Output the (x, y) coordinate of the center of the cell containing the given text.  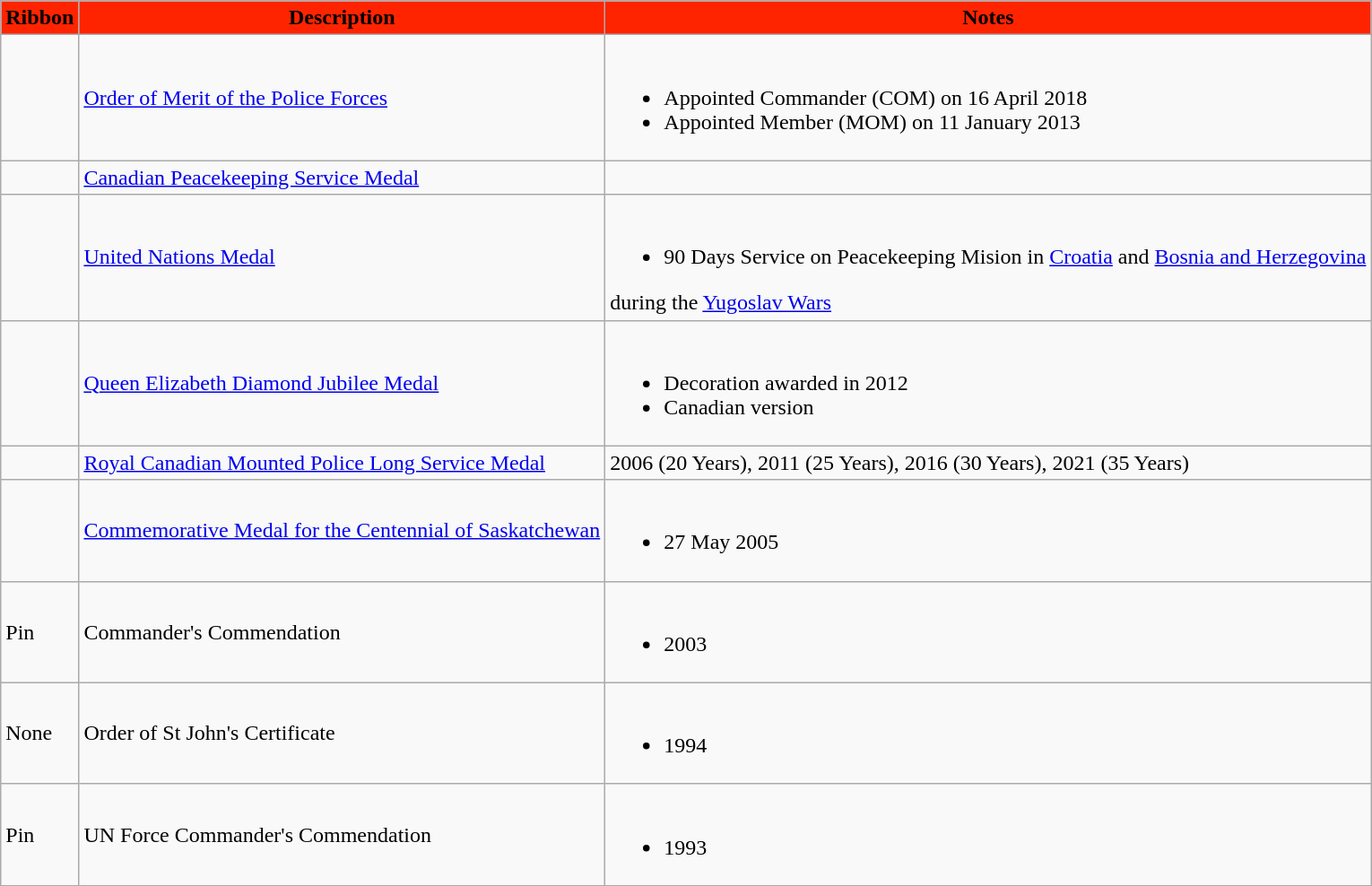
1993 (988, 834)
Description (343, 18)
Canadian Peacekeeping Service Medal (343, 178)
Royal Canadian Mounted Police Long Service Medal (343, 463)
Order of St John's Certificate (343, 734)
27 May 2005 (988, 531)
Queen Elizabeth Diamond Jubilee Medal (343, 383)
Ribbon (39, 18)
2006 (20 Years), 2011 (25 Years), 2016 (30 Years), 2021 (35 Years) (988, 463)
UN Force Commander's Commendation (343, 834)
Notes (988, 18)
90 Days Service on Peacekeeping Mision in Croatia and Bosnia and Herzegovinaduring the Yugoslav Wars (988, 257)
1994 (988, 734)
Commemorative Medal for the Centennial of Saskatchewan (343, 531)
2003 (988, 631)
None (39, 734)
Commander's Commendation (343, 631)
Decoration awarded in 2012Canadian version (988, 383)
United Nations Medal (343, 257)
Appointed Commander (COM) on 16 April 2018Appointed Member (MOM) on 11 January 2013 (988, 98)
Order of Merit of the Police Forces (343, 98)
